Find where the given text appears and provide that cell's center as [X, Y] coordinate. 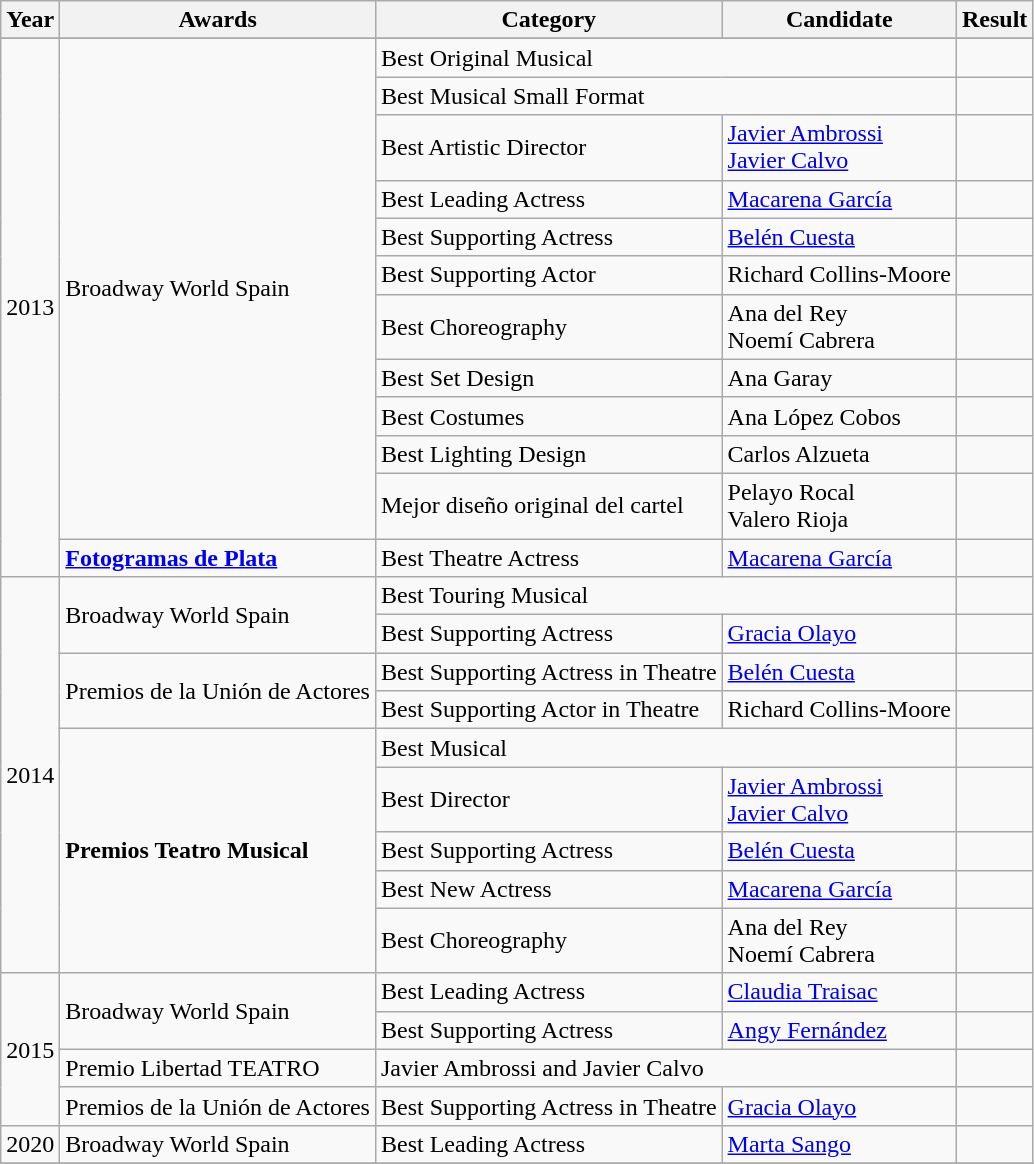
Pelayo RocalValero Rioja [839, 506]
Premios Teatro Musical [218, 851]
Best Touring Musical [666, 596]
Angy Fernández [839, 1030]
Candidate [839, 20]
Best Costumes [548, 416]
Ana Garay [839, 378]
Best Original Musical [666, 58]
2015 [30, 1049]
Best Director [548, 800]
Best Artistic Director [548, 148]
Best Musical [666, 748]
Carlos Alzueta [839, 454]
Best Lighting Design [548, 454]
2020 [30, 1144]
Ana López Cobos [839, 416]
Category [548, 20]
Best Set Design [548, 378]
Fotogramas de Plata [218, 557]
2013 [30, 308]
2014 [30, 776]
Best Supporting Actor in Theatre [548, 710]
Premio Libertad TEATRO [218, 1068]
Claudia Traisac [839, 992]
Marta Sango [839, 1144]
Javier Ambrossi and Javier Calvo [666, 1068]
Year [30, 20]
Awards [218, 20]
Best Musical Small Format [666, 96]
Mejor diseño original del cartel [548, 506]
Best Supporting Actor [548, 275]
Result [994, 20]
Best New Actress [548, 889]
Best Theatre Actress [548, 557]
